Identify which cell holds the provided text, then report its [x, y] central coordinate. 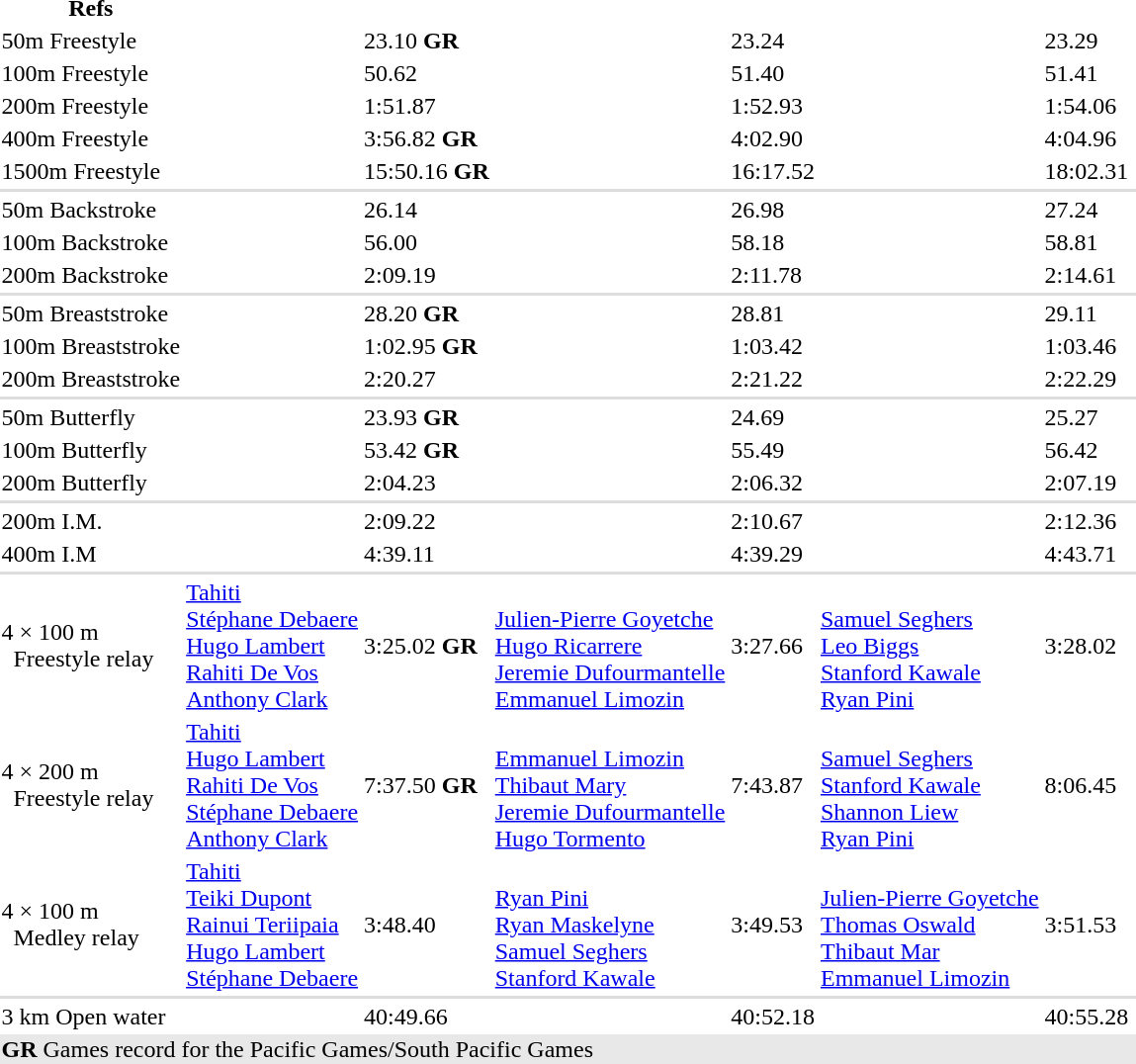
23.24 [773, 41]
23.93 GR [427, 417]
2:21.22 [773, 379]
3:51.53 [1087, 925]
8:06.45 [1087, 785]
4 × 200 m Freestyle relay [91, 785]
200m Freestyle [91, 106]
50.62 [427, 73]
50m Backstroke [91, 210]
3:25.02 GR [427, 646]
4:02.90 [773, 138]
50m Butterfly [91, 417]
3:48.40 [427, 925]
Emmanuel LimozinThibaut MaryJeremie DufourmantelleHugo Tormento [610, 785]
2:09.19 [427, 275]
4:43.71 [1087, 554]
2:04.23 [427, 483]
15:50.16 GR [427, 171]
1:52.93 [773, 106]
200m Butterfly [91, 483]
26.98 [773, 210]
56.42 [1087, 450]
4 × 100 m Freestyle relay [91, 646]
100m Butterfly [91, 450]
100m Freestyle [91, 73]
24.69 [773, 417]
4:39.11 [427, 554]
TahitiTeiki DupontRainui TeriipaiaHugo LambertStéphane Debaere [273, 925]
3 km Open water [91, 1017]
2:14.61 [1087, 275]
200m I.M. [91, 521]
58.81 [1087, 242]
Ryan PiniRyan MaskelyneSamuel SeghersStanford Kawale [610, 925]
16:17.52 [773, 171]
2:12.36 [1087, 521]
200m Breaststroke [91, 379]
4 × 100 m Medley relay [91, 925]
50m Breaststroke [91, 313]
2:11.78 [773, 275]
51.40 [773, 73]
2:10.67 [773, 521]
40:52.18 [773, 1017]
2:07.19 [1087, 483]
TahitiStéphane DebaereHugo LambertRahiti De VosAnthony Clark [273, 646]
18:02.31 [1087, 171]
56.00 [427, 242]
400m Freestyle [91, 138]
GR Games record for the Pacific Games/South Pacific Games [568, 1049]
58.18 [773, 242]
200m Backstroke [91, 275]
28.20 GR [427, 313]
55.49 [773, 450]
3:49.53 [773, 925]
3:28.02 [1087, 646]
1500m Freestyle [91, 171]
1:51.87 [427, 106]
29.11 [1087, 313]
3:56.82 GR [427, 138]
100m Backstroke [91, 242]
400m I.M [91, 554]
TahitiHugo LambertRahiti De VosStéphane DebaereAnthony Clark [273, 785]
4:04.96 [1087, 138]
1:54.06 [1087, 106]
7:43.87 [773, 785]
40:55.28 [1087, 1017]
23.29 [1087, 41]
40:49.66 [427, 1017]
3:27.66 [773, 646]
23.10 GR [427, 41]
2:09.22 [427, 521]
28.81 [773, 313]
Samuel SeghersLeo BiggsStanford KawaleRyan Pini [929, 646]
2:06.32 [773, 483]
1:03.46 [1087, 346]
2:20.27 [427, 379]
7:37.50 GR [427, 785]
53.42 GR [427, 450]
27.24 [1087, 210]
Samuel SeghersStanford KawaleShannon LiewRyan Pini [929, 785]
2:22.29 [1087, 379]
1:03.42 [773, 346]
Julien-Pierre GoyetcheHugo RicarrereJeremie DufourmantelleEmmanuel Limozin [610, 646]
25.27 [1087, 417]
Julien-Pierre GoyetcheThomas OswaldThibaut MarEmmanuel Limozin [929, 925]
50m Freestyle [91, 41]
51.41 [1087, 73]
4:39.29 [773, 554]
100m Breaststroke [91, 346]
26.14 [427, 210]
1:02.95 GR [427, 346]
